Locate the cell with the specified text and output its (X, Y) center coordinate. 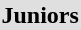
Juniors (40, 15)
